For the text-containing cell, return its midpoint in (x, y) coordinate format. 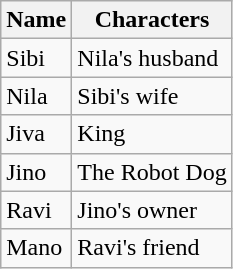
Jino (36, 172)
The Robot Dog (152, 172)
Jiva (36, 134)
Sibi (36, 58)
Ravi (36, 210)
Characters (152, 20)
Nila's husband (152, 58)
Mano (36, 248)
Nila (36, 96)
King (152, 134)
Name (36, 20)
Ravi's friend (152, 248)
Jino's owner (152, 210)
Sibi's wife (152, 96)
